Return (x, y) of the center of cell containing provided text 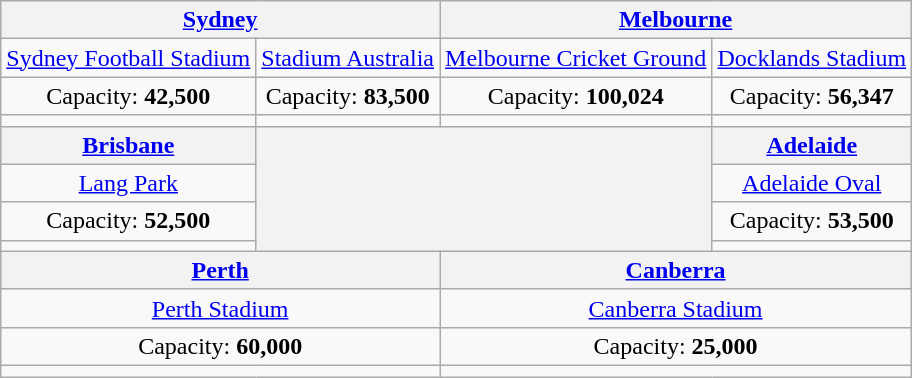
Capacity: 56,347 (812, 96)
Adelaide Oval (812, 183)
Stadium Australia (348, 58)
Capacity: 42,500 (128, 96)
Canberra (676, 270)
Melbourne (676, 20)
Capacity: 83,500 (348, 96)
Capacity: 60,000 (220, 346)
Capacity: 53,500 (812, 221)
Perth (220, 270)
Sydney (220, 20)
Melbourne Cricket Ground (576, 58)
Perth Stadium (220, 308)
Brisbane (128, 145)
Lang Park (128, 183)
Sydney Football Stadium (128, 58)
Adelaide (812, 145)
Docklands Stadium (812, 58)
Capacity: 52,500 (128, 221)
Capacity: 100,024 (576, 96)
Capacity: 25,000 (676, 346)
Canberra Stadium (676, 308)
